Scan for the cell matching the given text and deliver its (X, Y) coordinate at center. 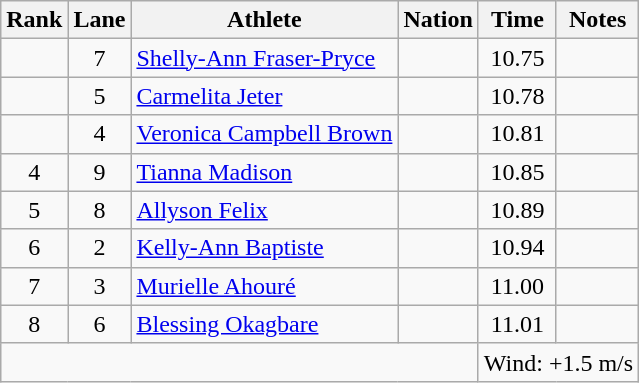
10.85 (517, 172)
Murielle Ahouré (264, 286)
11.01 (517, 324)
Carmelita Jeter (264, 96)
Shelly-Ann Fraser-Pryce (264, 58)
Allyson Felix (264, 210)
11.00 (517, 286)
Lane (100, 20)
Tianna Madison (264, 172)
Athlete (264, 20)
9 (100, 172)
Veronica Campbell Brown (264, 134)
10.81 (517, 134)
Nation (438, 20)
Kelly-Ann Baptiste (264, 248)
10.94 (517, 248)
Notes (597, 20)
10.89 (517, 210)
10.78 (517, 96)
2 (100, 248)
10.75 (517, 58)
Wind: +1.5 m/s (558, 362)
Blessing Okagbare (264, 324)
Rank (34, 20)
3 (100, 286)
Time (517, 20)
